Identify which cell holds the provided text, then report its [x, y] central coordinate. 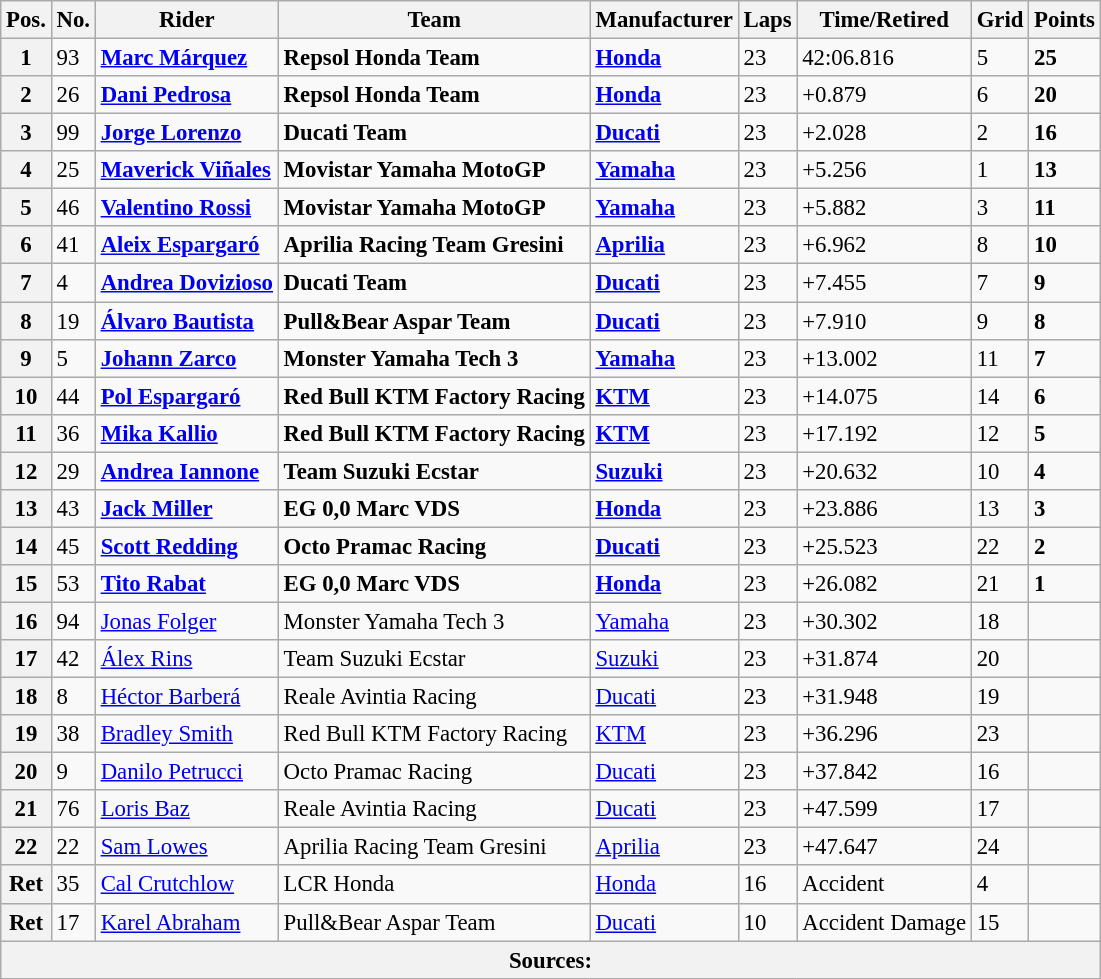
+2.028 [884, 133]
42 [73, 659]
+25.523 [884, 546]
44 [73, 396]
Andrea Iannone [186, 471]
Álvaro Bautista [186, 321]
35 [73, 885]
Pol Espargaró [186, 396]
Sources: [550, 960]
+14.075 [884, 396]
24 [1000, 847]
36 [73, 433]
Scott Redding [186, 546]
Héctor Barberá [186, 697]
+47.647 [884, 847]
Marc Márquez [186, 58]
+5.256 [884, 170]
45 [73, 546]
+13.002 [884, 358]
41 [73, 245]
Team [434, 20]
94 [73, 621]
+37.842 [884, 772]
Aleix Espargaró [186, 245]
+5.882 [884, 208]
Andrea Dovizioso [186, 283]
Loris Baz [186, 809]
+36.296 [884, 734]
43 [73, 509]
+7.455 [884, 283]
Dani Pedrosa [186, 95]
26 [73, 95]
+31.874 [884, 659]
Sam Lowes [186, 847]
+23.886 [884, 509]
+20.632 [884, 471]
Rider [186, 20]
+26.082 [884, 584]
No. [73, 20]
93 [73, 58]
Pos. [26, 20]
Accident Damage [884, 922]
Jorge Lorenzo [186, 133]
Danilo Petrucci [186, 772]
Points [1064, 20]
Bradley Smith [186, 734]
Jonas Folger [186, 621]
+30.302 [884, 621]
+0.879 [884, 95]
Maverick Viñales [186, 170]
53 [73, 584]
+17.192 [884, 433]
42:06.816 [884, 58]
46 [73, 208]
Cal Crutchlow [186, 885]
LCR Honda [434, 885]
Álex Rins [186, 659]
+7.910 [884, 321]
99 [73, 133]
Valentino Rossi [186, 208]
Mika Kallio [186, 433]
Grid [1000, 20]
38 [73, 734]
Accident [884, 885]
76 [73, 809]
Tito Rabat [186, 584]
Jack Miller [186, 509]
Manufacturer [664, 20]
+6.962 [884, 245]
Johann Zarco [186, 358]
29 [73, 471]
+47.599 [884, 809]
Laps [768, 20]
Karel Abraham [186, 922]
Time/Retired [884, 20]
+31.948 [884, 697]
